Find where the given text appears and provide that cell's center as [X, Y] coordinate. 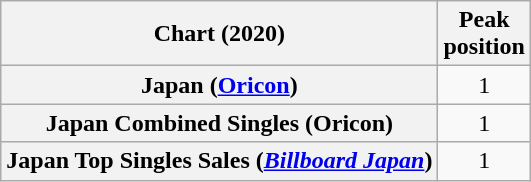
Japan Top Singles Sales (Billboard Japan) [220, 161]
Peakposition [484, 34]
Chart (2020) [220, 34]
Japan (Oricon) [220, 85]
Japan Combined Singles (Oricon) [220, 123]
